Extract the [X, Y] coordinate from the center of the cell holding the provided text.  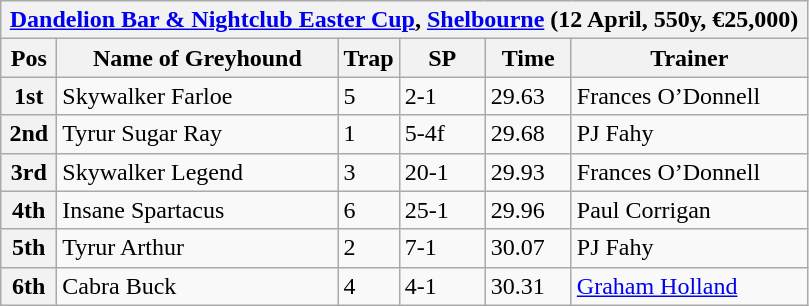
Trainer [689, 58]
Pos [29, 58]
Cabra Buck [198, 286]
2 [368, 248]
6th [29, 286]
25-1 [442, 210]
29.63 [528, 96]
2-1 [442, 96]
30.31 [528, 286]
29.68 [528, 134]
Tyrur Arthur [198, 248]
3 [368, 172]
4th [29, 210]
5th [29, 248]
Dandelion Bar & Nightclub Easter Cup, Shelbourne (12 April, 550y, €25,000) [404, 20]
Paul Corrigan [689, 210]
Name of Greyhound [198, 58]
30.07 [528, 248]
20-1 [442, 172]
3rd [29, 172]
29.93 [528, 172]
6 [368, 210]
5 [368, 96]
7-1 [442, 248]
Trap [368, 58]
Time [528, 58]
Graham Holland [689, 286]
Insane Spartacus [198, 210]
Tyrur Sugar Ray [198, 134]
4 [368, 286]
29.96 [528, 210]
4-1 [442, 286]
SP [442, 58]
5-4f [442, 134]
1st [29, 96]
Skywalker Farloe [198, 96]
1 [368, 134]
Skywalker Legend [198, 172]
2nd [29, 134]
